Extract the (x, y) coordinate from the center of the cell holding the provided text.  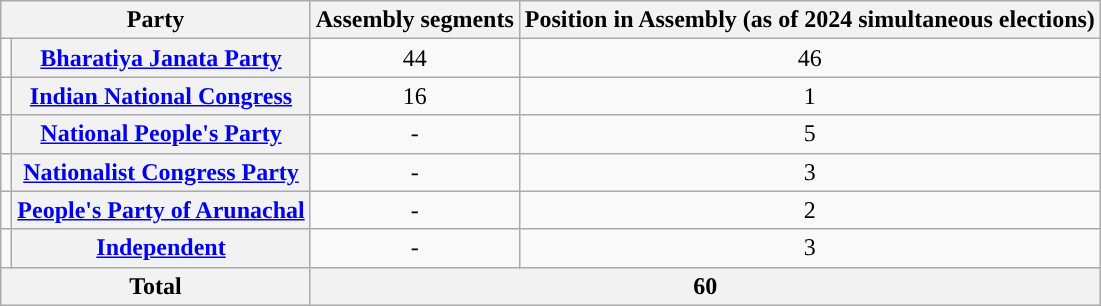
46 (810, 58)
16 (414, 96)
5 (810, 134)
Indian National Congress (161, 96)
Nationalist Congress Party (161, 172)
Position in Assembly (as of 2024 simultaneous elections) (810, 20)
People's Party of Arunachal (161, 210)
Assembly segments (414, 20)
Independent (161, 248)
Bharatiya Janata Party (161, 58)
2 (810, 210)
National People's Party (161, 134)
44 (414, 58)
Total (156, 286)
Party (156, 20)
1 (810, 96)
60 (705, 286)
